Locate the cell with the specified text and output its (X, Y) center coordinate. 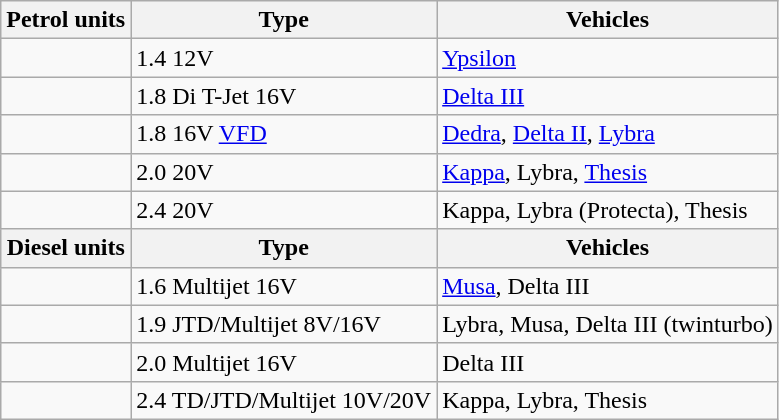
1.6 Multijet 16V (284, 286)
Diesel units (66, 248)
2.0 Multijet 16V (284, 362)
2.4 TD/JTD/Multijet 10V/20V (284, 400)
Dedra, Delta II, Lybra (608, 134)
2.0 20V (284, 172)
2.4 20V (284, 210)
1.9 JTD/Multijet 8V/16V (284, 324)
Kappa, Lybra (Protecta), Thesis (608, 210)
1.8 16V VFD (284, 134)
Ypsilon (608, 58)
Musa, Delta III (608, 286)
1.4 12V (284, 58)
Petrol units (66, 20)
1.8 Di T-Jet 16V (284, 96)
Lybra, Musa, Delta III (twinturbo) (608, 324)
